Search for the cell housing the specified text and yield its (X, Y) center coordinate. 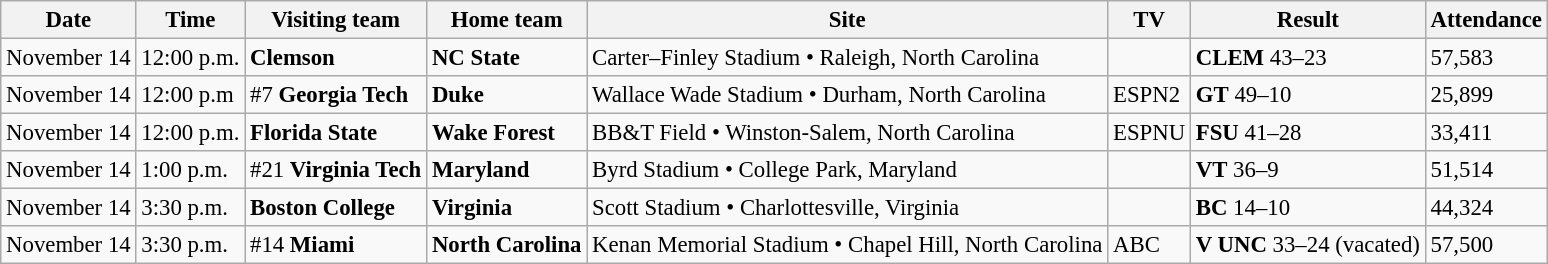
44,324 (1486, 208)
Duke (507, 95)
Carter–Finley Stadium • Raleigh, North Carolina (848, 58)
Result (1308, 20)
Virginia (507, 208)
Boston College (336, 208)
TV (1150, 20)
Clemson (336, 58)
Date (68, 20)
FSU 41–28 (1308, 133)
Home team (507, 20)
57,583 (1486, 58)
12:00 p.m (190, 95)
BC 14–10 (1308, 208)
NC State (507, 58)
ABC (1150, 245)
VT 36–9 (1308, 170)
#14 Miami (336, 245)
Scott Stadium • Charlottesville, Virginia (848, 208)
57,500 (1486, 245)
51,514 (1486, 170)
Kenan Memorial Stadium • Chapel Hill, North Carolina (848, 245)
Maryland (507, 170)
Time (190, 20)
CLEM 43–23 (1308, 58)
North Carolina (507, 245)
Attendance (1486, 20)
Florida State (336, 133)
33,411 (1486, 133)
#7 Georgia Tech (336, 95)
Wake Forest (507, 133)
25,899 (1486, 95)
Visiting team (336, 20)
GT 49–10 (1308, 95)
Site (848, 20)
#21 Virginia Tech (336, 170)
BB&T Field • Winston-Salem, North Carolina (848, 133)
Byrd Stadium • College Park, Maryland (848, 170)
1:00 p.m. (190, 170)
ESPNU (1150, 133)
ESPN2 (1150, 95)
Wallace Wade Stadium • Durham, North Carolina (848, 95)
V UNC 33–24 (vacated) (1308, 245)
